Find where the given text appears and provide that cell's center as [X, Y] coordinate. 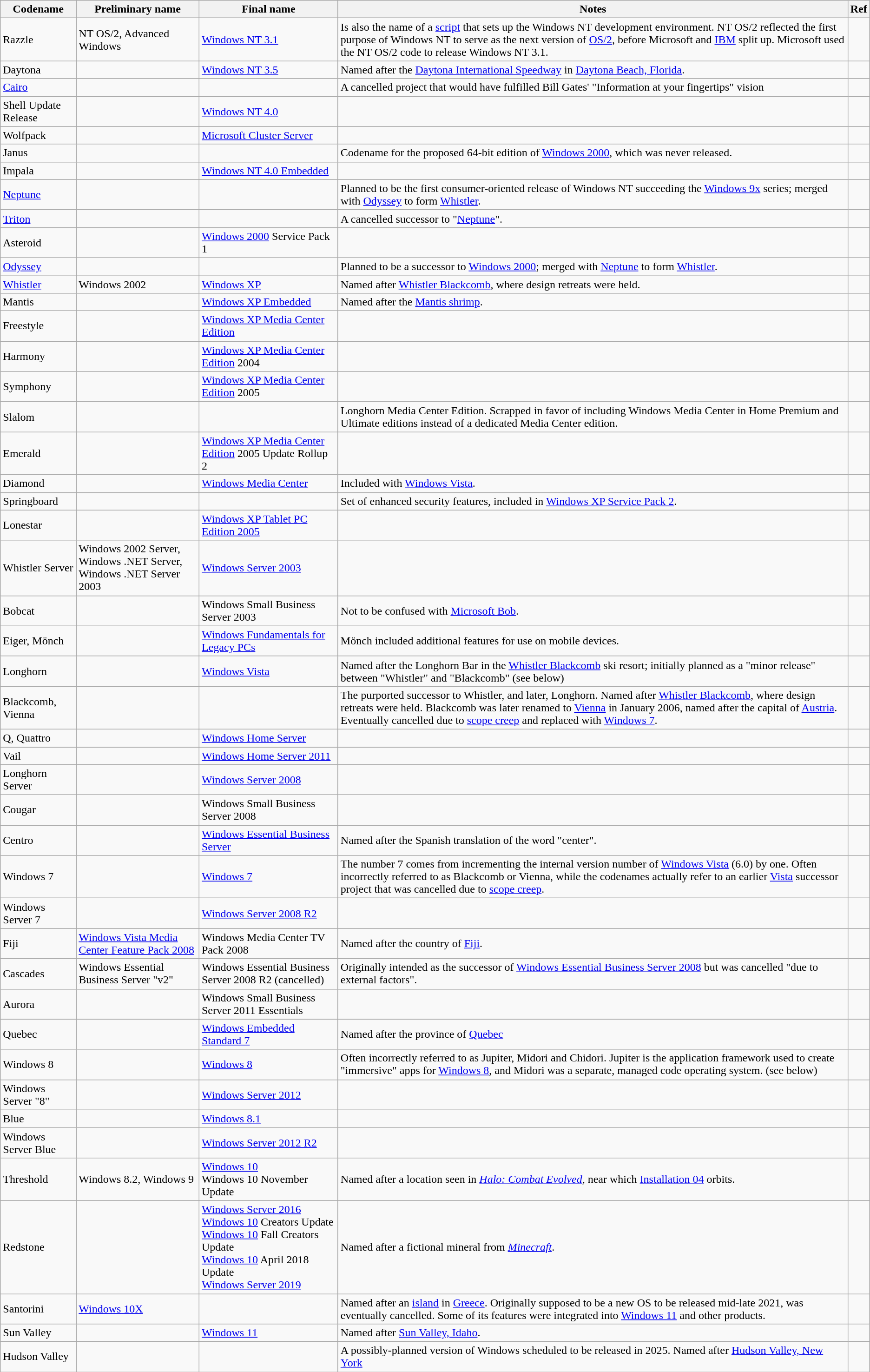
Cascades [38, 974]
Microsoft Cluster Server [269, 135]
Longhorn Server [38, 780]
Quebec [38, 1034]
Longhorn [38, 671]
Sun Valley [38, 1333]
Windows Server 2008 R2 [269, 913]
Windows NT 3.5 [269, 70]
Mantis [38, 302]
Vail [38, 756]
Cougar [38, 810]
Named after the country of Fiji. [593, 944]
Not to be confused with Microsoft Bob. [593, 611]
Whistler [38, 284]
Wolfpack [38, 135]
Emerald [38, 453]
Impala [38, 171]
Named after a location seen in Halo: Combat Evolved, near which Installation 04 orbits. [593, 1179]
Aurora [38, 1004]
Preliminary name [138, 9]
Windows 8.2, Windows 9 [138, 1179]
Redstone [38, 1247]
Windows Server 2008 [269, 780]
Daytona [38, 70]
Windows XP [269, 284]
Windows NT 3.1 [269, 40]
Windows Small Business Server 2003 [269, 611]
Centro [38, 841]
Triton [38, 219]
Windows NT 4.0 Embedded [269, 171]
Windows Small Business Server 2008 [269, 810]
Windows 10X [138, 1308]
Windows Server 2003 [269, 568]
Included with Windows Vista. [593, 484]
Set of enhanced security features, included in Windows XP Service Pack 2. [593, 501]
Mönch included additional features for use on mobile devices. [593, 641]
Windows Server Blue [38, 1143]
Windows XP Embedded [269, 302]
Ref [859, 9]
Bobcat [38, 611]
Windows XP Tablet PC Edition 2005 [269, 525]
Planned to be a successor to Windows 2000; merged with Neptune to form Whistler. [593, 266]
Windows NT 4.0 [269, 112]
Symphony [38, 387]
Windows XP Media Center Edition 2005 [269, 387]
Windows 2002 [138, 284]
Windows Server 2012 [269, 1094]
NT OS/2, Advanced Windows [138, 40]
Windows Media Center TV Pack 2008 [269, 944]
Originally intended as the successor of Windows Essential Business Server 2008 but was cancelled "due to external factors". [593, 974]
Windows Vista [269, 671]
Windows 2002 Server,Windows .NET Server,Windows .NET Server 2003 [138, 568]
Threshold [38, 1179]
Windows Server 2016Windows 10 Creators UpdateWindows 10 Fall Creators UpdateWindows 10 April 2018 UpdateWindows Server 2019 [269, 1247]
Asteroid [38, 243]
Cairo [38, 87]
Q, Quattro [38, 738]
Windows Essential Business Server 2008 R2 (cancelled) [269, 974]
Lonestar [38, 525]
Windows XP Media Center Edition 2005 Update Rollup 2 [269, 453]
Neptune [38, 194]
Windows 8.1 [269, 1119]
Named after the Mantis shrimp. [593, 302]
Eiger, Mönch [38, 641]
Windows Server "8" [38, 1094]
Fiji [38, 944]
Windows XP Media Center Edition [269, 326]
Springboard [38, 501]
Final name [269, 9]
Windows Embedded Standard 7 [269, 1034]
Windows Media Center [269, 484]
Windows XP Media Center Edition 2004 [269, 356]
Named after a fictional mineral from Minecraft. [593, 1247]
Santorini [38, 1308]
Windows Essential Business Server [269, 841]
Named after Whistler Blackcomb, where design retreats were held. [593, 284]
Freestyle [38, 326]
Windows Home Server [269, 738]
Notes [593, 9]
Hudson Valley [38, 1357]
Slalom [38, 417]
A cancelled successor to "Neptune". [593, 219]
Windows Essential Business Server "v2" [138, 974]
Named after the Spanish translation of the word "center". [593, 841]
Windows 10Windows 10 November Update [269, 1179]
A cancelled project that would have fulfilled Bill Gates' "Information at your fingertips" vision [593, 87]
Windows Fundamentals for Legacy PCs [269, 641]
Odyssey [38, 266]
Planned to be the first consumer-oriented release of Windows NT succeeding the Windows 9x series; merged with Odyssey to form Whistler. [593, 194]
Diamond [38, 484]
Windows 11 [269, 1333]
Windows Home Server 2011 [269, 756]
Codename [38, 9]
Named after the province of Quebec [593, 1034]
Windows Server 7 [38, 913]
Windows Small Business Server 2011 Essentials [269, 1004]
Windows Server 2012 R2 [269, 1143]
Named after Sun Valley, Idaho. [593, 1333]
Janus [38, 153]
Blue [38, 1119]
Harmony [38, 356]
Named after the Daytona International Speedway in Daytona Beach, Florida. [593, 70]
Razzle [38, 40]
Blackcomb, Vienna [38, 708]
Codename for the proposed 64-bit edition of Windows 2000, which was never released. [593, 153]
Windows 2000 Service Pack 1 [269, 243]
Shell Update Release [38, 112]
A possibly-planned version of Windows scheduled to be released in 2025. Named after Hudson Valley, New York [593, 1357]
Windows Vista Media Center Feature Pack 2008 [138, 944]
Whistler Server [38, 568]
